Capture the cell that displays the provided text and extract its [X, Y] central coordinate. 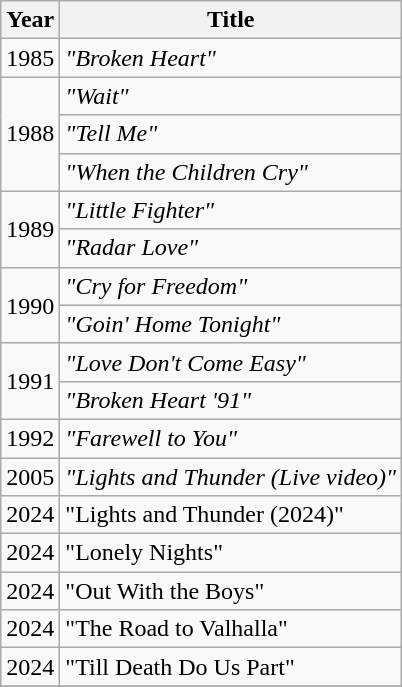
"Little Fighter" [231, 210]
"Farewell to You" [231, 438]
1990 [30, 305]
1989 [30, 229]
1985 [30, 58]
"Broken Heart '91" [231, 400]
"Broken Heart" [231, 58]
"When the Children Cry" [231, 172]
1992 [30, 438]
1991 [30, 381]
"Goin' Home Tonight" [231, 324]
"Out With the Boys" [231, 591]
"Lonely Nights" [231, 553]
Year [30, 20]
2005 [30, 477]
"Love Don't Come Easy" [231, 362]
"Tell Me" [231, 134]
"Lights and Thunder (2024)" [231, 515]
Title [231, 20]
"Wait" [231, 96]
"The Road to Valhalla" [231, 629]
1988 [30, 134]
"Till Death Do Us Part" [231, 667]
"Lights and Thunder (Live video)" [231, 477]
"Cry for Freedom" [231, 286]
"Radar Love" [231, 248]
